Locate the cell with the specified text and output its (X, Y) center coordinate. 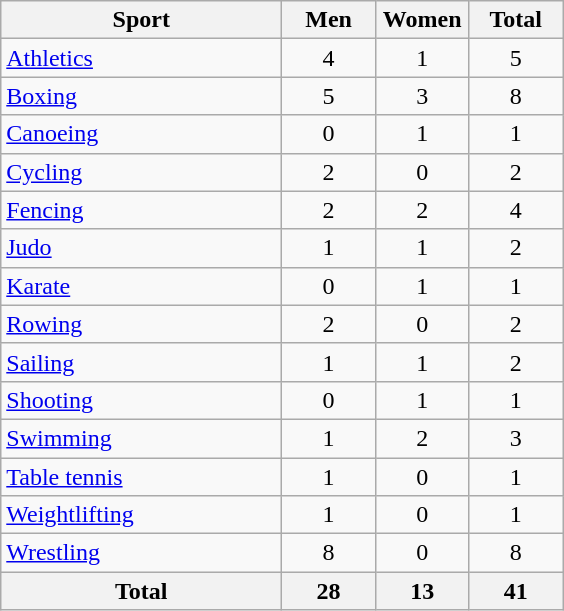
Men (329, 20)
Rowing (142, 324)
Sport (142, 20)
Cycling (142, 172)
Athletics (142, 58)
Table tennis (142, 477)
Karate (142, 286)
41 (516, 591)
28 (329, 591)
13 (422, 591)
Sailing (142, 362)
Judo (142, 248)
Boxing (142, 96)
Shooting (142, 400)
Wrestling (142, 553)
Women (422, 20)
Fencing (142, 210)
Swimming (142, 438)
Canoeing (142, 134)
Weightlifting (142, 515)
